Find where the given text appears and provide that cell's center as (x, y) coordinate. 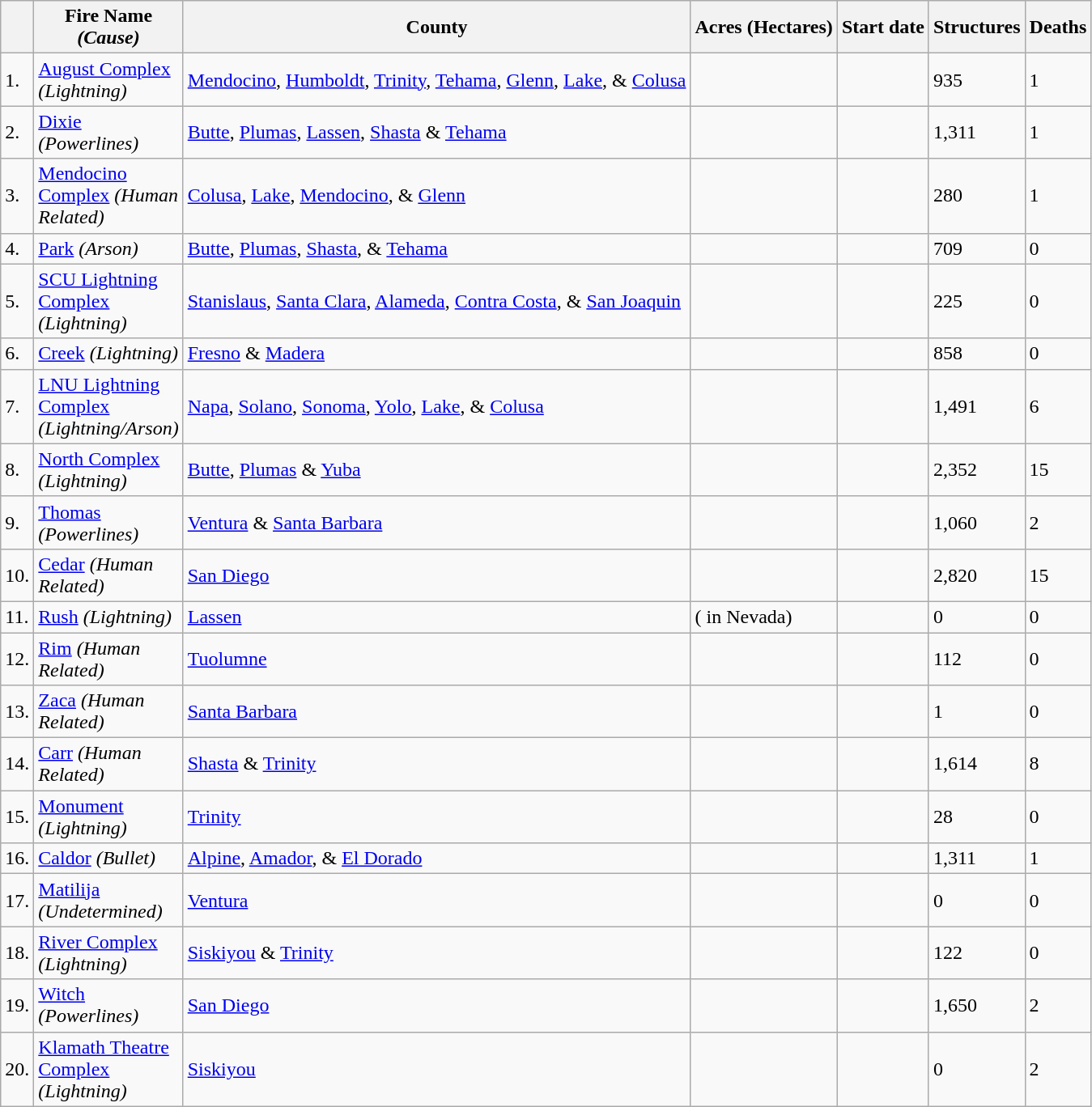
5. (18, 301)
18. (18, 953)
Stanislaus, Santa Clara, Alameda, Contra Costa, & San Joaquin (437, 301)
Deaths (1058, 28)
1,614 (976, 764)
Rush (Lightning) (108, 617)
858 (976, 354)
Mendocino, Humboldt, Trinity, Tehama, Glenn, Lake, & Colusa (437, 79)
709 (976, 248)
Lassen (437, 617)
Rim (Human Related) (108, 659)
4. (18, 248)
3. (18, 196)
10. (18, 575)
Siskiyou (437, 1069)
Witch (Powerlines) (108, 1005)
Trinity (437, 817)
6 (1058, 406)
Structures (976, 28)
Ventura (437, 900)
2,352 (976, 469)
Mendocino Complex (Human Related) (108, 196)
Caldor (Bullet) (108, 859)
Cedar (Human Related) (108, 575)
SCU Lightning Complex (Lightning) (108, 301)
Thomas (Powerlines) (108, 523)
8. (18, 469)
Klamath Theatre Complex (Lightning) (108, 1069)
Monument (Lightning) (108, 817)
Butte, Plumas, Lassen, Shasta & Tehama (437, 133)
9. (18, 523)
Fire Name (Cause) (108, 28)
19. (18, 1005)
11. (18, 617)
1,650 (976, 1005)
280 (976, 196)
Colusa, Lake, Mendocino, & Glenn (437, 196)
14. (18, 764)
15. (18, 817)
20. (18, 1069)
2,820 (976, 575)
7. (18, 406)
Napa, Solano, Sonoma, Yolo, Lake, & Colusa (437, 406)
August Complex (Lightning) (108, 79)
Ventura & Santa Barbara (437, 523)
122 (976, 953)
Park (Arson) (108, 248)
Carr (Human Related) (108, 764)
16. (18, 859)
Start date (882, 28)
( in Nevada) (764, 617)
North Complex (Lightning) (108, 469)
Tuolumne (437, 659)
Matilija (Undetermined) (108, 900)
8 (1058, 764)
225 (976, 301)
Butte, Plumas & Yuba (437, 469)
935 (976, 79)
Dixie (Powerlines) (108, 133)
County (437, 28)
Zaca (Human Related) (108, 712)
Santa Barbara (437, 712)
2. (18, 133)
Shasta & Trinity (437, 764)
Alpine, Amador, & El Dorado (437, 859)
Creek (Lightning) (108, 354)
12. (18, 659)
Butte, Plumas, Shasta, & Tehama (437, 248)
28 (976, 817)
6. (18, 354)
Acres (Hectares) (764, 28)
17. (18, 900)
River Complex (Lightning) (108, 953)
13. (18, 712)
1,491 (976, 406)
1,060 (976, 523)
LNU Lightning Complex (Lightning/Arson) (108, 406)
Fresno & Madera (437, 354)
1. (18, 79)
Siskiyou & Trinity (437, 953)
112 (976, 659)
